Search for the cell housing the specified text and yield its [X, Y] center coordinate. 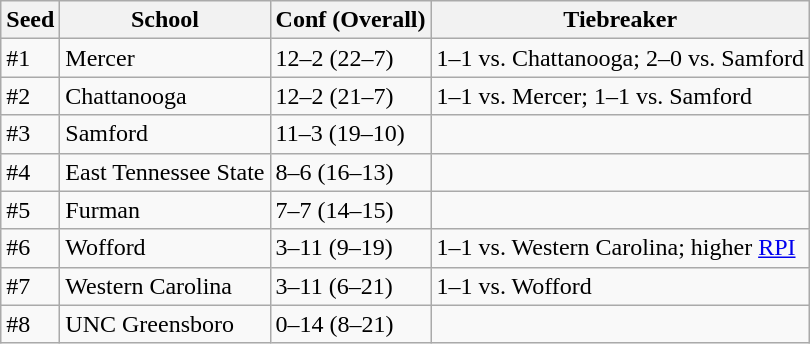
#2 [30, 96]
#4 [30, 172]
#6 [30, 248]
#8 [30, 324]
1–1 vs. Mercer; 1–1 vs. Samford [620, 96]
11–3 (19–10) [350, 134]
1–1 vs. Wofford [620, 286]
3–11 (6–21) [350, 286]
3–11 (9–19) [350, 248]
8–6 (16–13) [350, 172]
Chattanooga [165, 96]
UNC Greensboro [165, 324]
#3 [30, 134]
12–2 (22–7) [350, 58]
School [165, 20]
Mercer [165, 58]
East Tennessee State [165, 172]
Samford [165, 134]
Furman [165, 210]
1–1 vs. Chattanooga; 2–0 vs. Samford [620, 58]
7–7 (14–15) [350, 210]
0–14 (8–21) [350, 324]
12–2 (21–7) [350, 96]
Seed [30, 20]
Conf (Overall) [350, 20]
#1 [30, 58]
#7 [30, 286]
1–1 vs. Western Carolina; higher RPI [620, 248]
#5 [30, 210]
Wofford [165, 248]
Tiebreaker [620, 20]
Western Carolina [165, 286]
